Scan for the cell matching the given text and deliver its (X, Y) coordinate at center. 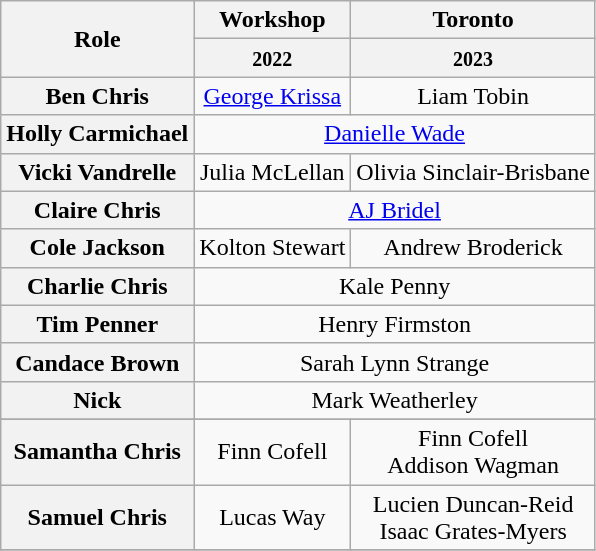
Cole Jackson (98, 248)
Julia McLellan (272, 172)
Sarah Lynn Strange (395, 362)
Workshop (272, 20)
2022 (272, 58)
Tim Penner (98, 324)
Danielle Wade (395, 134)
Charlie Chris (98, 286)
Holly Carmichael (98, 134)
Ben Chris (98, 96)
Kale Penny (395, 286)
Samantha Chris (98, 452)
Henry Firmston (395, 324)
George Krissa (272, 96)
Mark Weatherley (395, 400)
Lucien Duncan-ReidIsaac Grates-Myers (474, 516)
Finn Cofell (272, 452)
Nick (98, 400)
Olivia Sinclair-Brisbane (474, 172)
AJ Bridel (395, 210)
Andrew Broderick (474, 248)
Kolton Stewart (272, 248)
Finn CofellAddison Wagman (474, 452)
Vicki Vandrelle (98, 172)
Samuel Chris (98, 516)
Claire Chris (98, 210)
2023 (474, 58)
Toronto (474, 20)
Role (98, 39)
Lucas Way (272, 516)
Candace Brown (98, 362)
Liam Tobin (474, 96)
